Identify which cell holds the provided text, then report its [X, Y] central coordinate. 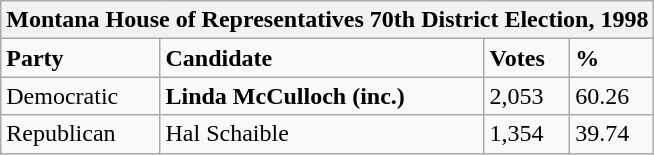
Montana House of Representatives 70th District Election, 1998 [328, 20]
60.26 [612, 96]
39.74 [612, 134]
2,053 [527, 96]
Party [80, 58]
Candidate [322, 58]
Democratic [80, 96]
Votes [527, 58]
% [612, 58]
Hal Schaible [322, 134]
Republican [80, 134]
1,354 [527, 134]
Linda McCulloch (inc.) [322, 96]
